Scan for the cell matching the given text and deliver its (X, Y) coordinate at center. 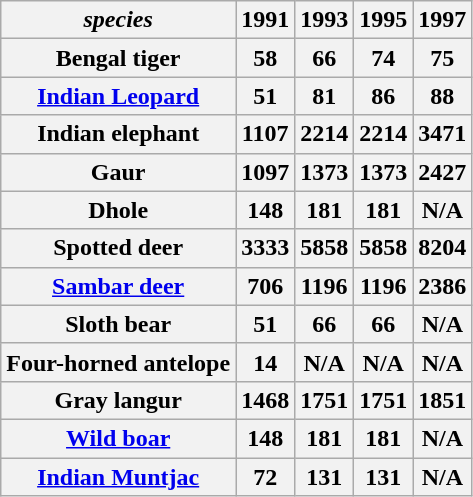
2386 (442, 286)
Indian Leopard (118, 96)
Indian Muntjac (118, 477)
72 (266, 477)
86 (384, 96)
706 (266, 286)
1107 (266, 134)
74 (384, 58)
Bengal tiger (118, 58)
1993 (324, 20)
75 (442, 58)
Gray langur (118, 400)
1851 (442, 400)
Sloth bear (118, 324)
Sambar deer (118, 286)
1997 (442, 20)
3471 (442, 134)
Wild boar (118, 438)
species (118, 20)
Dhole (118, 210)
Gaur (118, 172)
2427 (442, 172)
88 (442, 96)
Indian elephant (118, 134)
1995 (384, 20)
14 (266, 362)
Four-horned antelope (118, 362)
1097 (266, 172)
8204 (442, 248)
Spotted deer (118, 248)
1991 (266, 20)
3333 (266, 248)
58 (266, 58)
1468 (266, 400)
81 (324, 96)
